Identify which cell holds the provided text, then report its [X, Y] central coordinate. 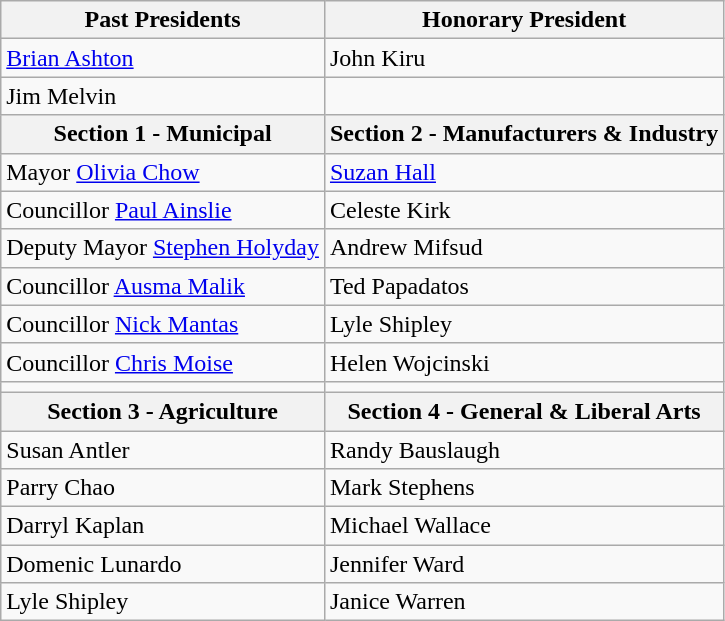
Section 3 - Agriculture [163, 411]
Section 1 - Municipal [163, 134]
Michael Wallace [524, 526]
Mayor Olivia Chow [163, 172]
Deputy Mayor Stephen Holyday [163, 248]
Honorary President [524, 20]
Andrew Mifsud [524, 248]
Councillor Chris Moise [163, 362]
Past Presidents [163, 20]
Councillor Paul Ainslie [163, 210]
Councillor Nick Mantas [163, 324]
Darryl Kaplan [163, 526]
Randy Bauslaugh [524, 449]
Suzan Hall [524, 172]
Susan Antler [163, 449]
Jennifer Ward [524, 564]
Mark Stephens [524, 488]
Helen Wojcinski [524, 362]
Section 4 - General & Liberal Arts [524, 411]
John Kiru [524, 58]
Jim Melvin [163, 96]
Celeste Kirk [524, 210]
Section 2 - Manufacturers & Industry [524, 134]
Brian Ashton [163, 58]
Domenic Lunardo [163, 564]
Parry Chao [163, 488]
Janice Warren [524, 602]
Councillor Ausma Malik [163, 286]
Ted Papadatos [524, 286]
